Output the [x, y] coordinate of the center of the cell containing the given text.  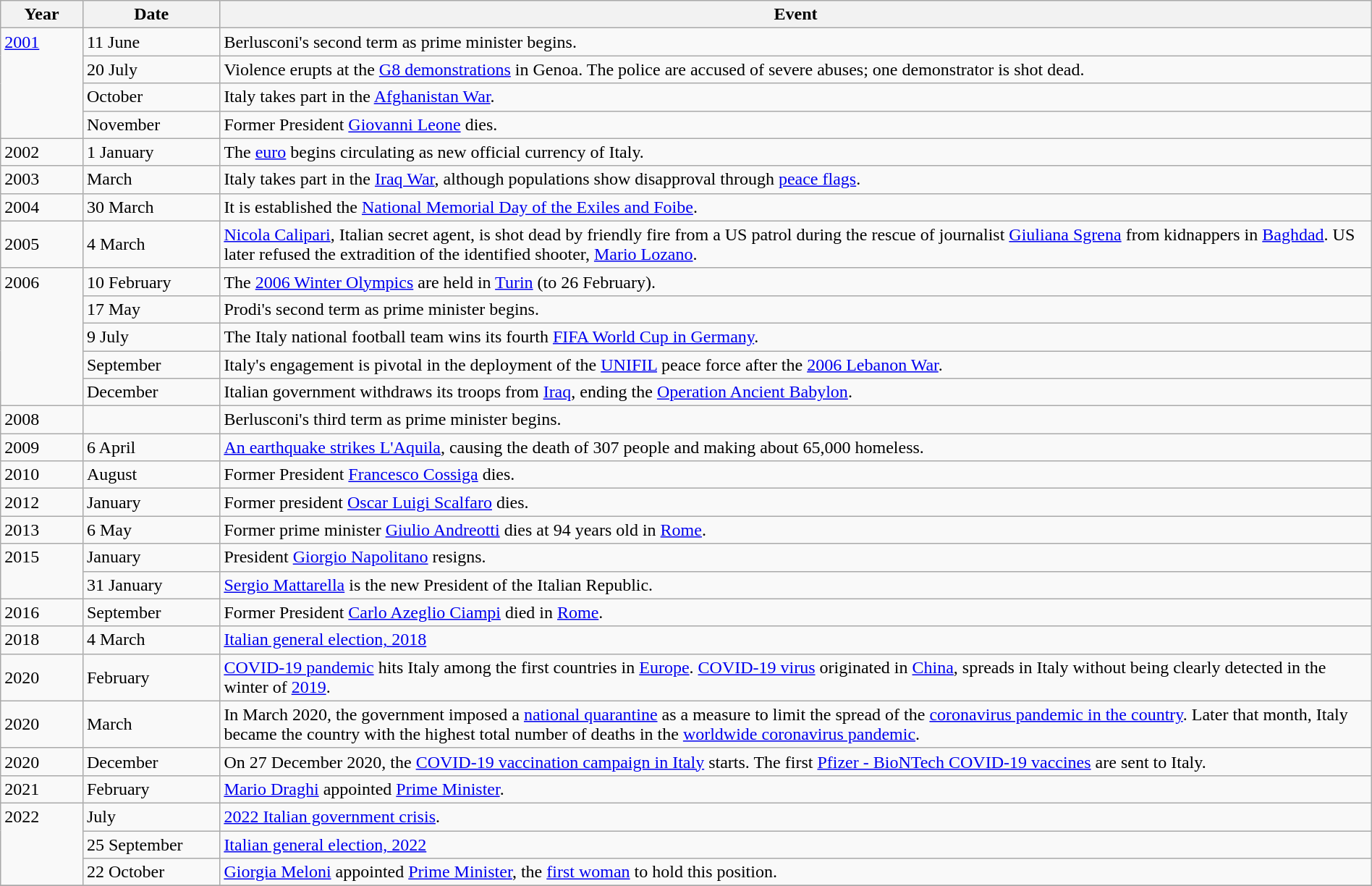
2010 [42, 475]
Italy's engagement is pivotal in the deployment of the UNIFIL peace force after the 2006 Lebanon War. [796, 364]
2001 [42, 83]
Giorgia Meloni appointed Prime Minister, the first woman to hold this position. [796, 872]
9 July [151, 337]
The 2006 Winter Olympics are held in Turin (to 26 February). [796, 282]
2004 [42, 207]
Former President Giovanni Leone dies. [796, 125]
Berlusconi's third term as prime minister begins. [796, 420]
6 April [151, 447]
22 October [151, 872]
Former prime minister Giulio Andreotti dies at 94 years old in Rome. [796, 530]
Italy takes part in the Afghanistan War. [796, 97]
2013 [42, 530]
Berlusconi's second term as prime minister begins. [796, 42]
July [151, 817]
Prodi's second term as prime minister begins. [796, 309]
2018 [42, 640]
31 January [151, 585]
Former president Oscar Luigi Scalfaro dies. [796, 502]
It is established the National Memorial Day of the Exiles and Foibe. [796, 207]
October [151, 97]
Italy takes part in the Iraq War, although populations show disapproval through peace flags. [796, 180]
Italian government withdraws its troops from Iraq, ending the Operation Ancient Babylon. [796, 392]
2009 [42, 447]
2022 Italian government crisis. [796, 817]
Event [796, 14]
2003 [42, 180]
6 May [151, 530]
Sergio Mattarella is the new President of the Italian Republic. [796, 585]
Year [42, 14]
August [151, 475]
2021 [42, 789]
25 September [151, 845]
17 May [151, 309]
2005 [42, 245]
20 July [151, 69]
2002 [42, 152]
2012 [42, 502]
Former President Francesco Cossiga dies. [796, 475]
2016 [42, 612]
2015 [42, 571]
Former President Carlo Azeglio Ciampi died in Rome. [796, 612]
2008 [42, 420]
The euro begins circulating as new official currency of Italy. [796, 152]
President Giorgio Napolitano resigns. [796, 557]
The Italy national football team wins its fourth FIFA World Cup in Germany. [796, 337]
11 June [151, 42]
November [151, 125]
Italian general election, 2022 [796, 845]
1 January [151, 152]
30 March [151, 207]
2022 [42, 844]
2006 [42, 337]
Italian general election, 2018 [796, 640]
Violence erupts at the G8 demonstrations in Genoa. The police are accused of severe abuses; one demonstrator is shot dead. [796, 69]
10 February [151, 282]
On 27 December 2020, the COVID-19 vaccination campaign in Italy starts. The first Pfizer - BioNTech COVID-19 vaccines are sent to Italy. [796, 761]
Date [151, 14]
Mario Draghi appointed Prime Minister. [796, 789]
An earthquake strikes L'Aquila, causing the death of 307 people and making about 65,000 homeless. [796, 447]
